Scan for the cell matching the given text and deliver its (X, Y) coordinate at center. 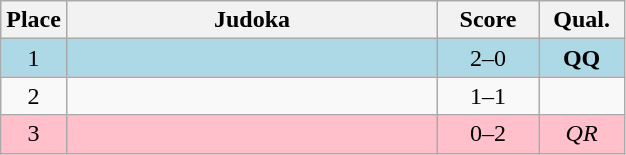
Qual. (582, 20)
3 (34, 134)
1 (34, 58)
QR (582, 134)
Judoka (252, 20)
Place (34, 20)
1–1 (488, 96)
QQ (582, 58)
2–0 (488, 58)
Score (488, 20)
2 (34, 96)
0–2 (488, 134)
